Determine the (x, y) coordinate at the center of the cell enclosing the given text.  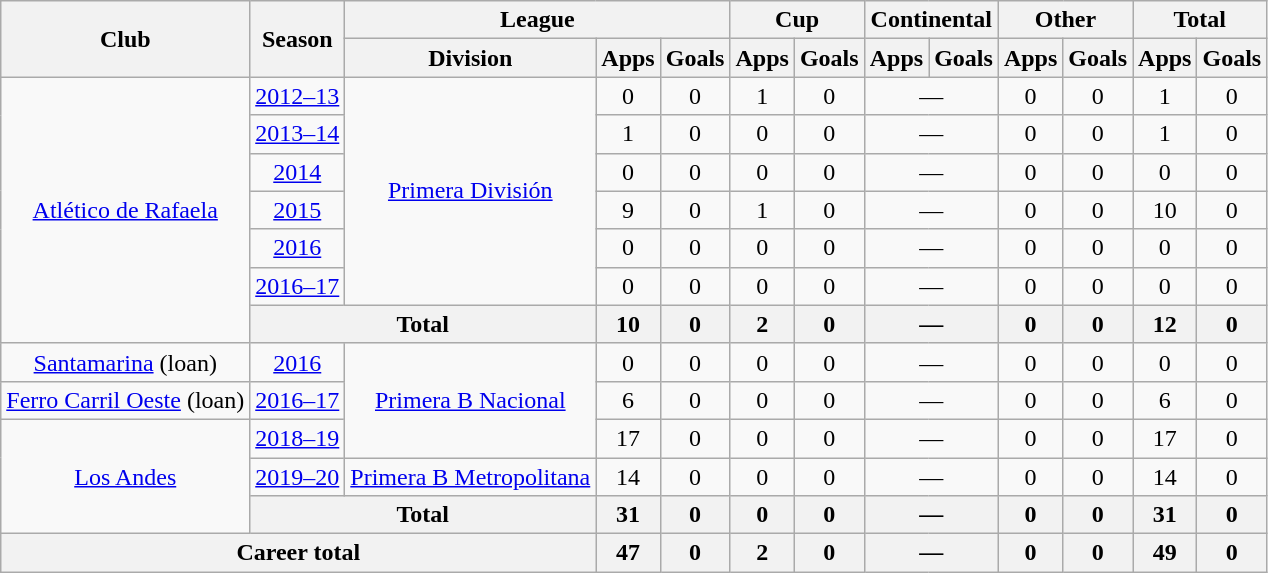
Season (298, 39)
49 (1165, 553)
Continental (931, 20)
2015 (298, 210)
2013–14 (298, 134)
2018–19 (298, 438)
Career total (298, 553)
Cup (797, 20)
2019–20 (298, 477)
9 (628, 210)
Atlético de Rafaela (126, 210)
Division (470, 58)
Primera B Metropolitana (470, 477)
Los Andes (126, 476)
Santamarina (loan) (126, 362)
Primera División (470, 191)
2014 (298, 172)
Primera B Nacional (470, 400)
Ferro Carril Oeste (loan) (126, 400)
Other (1065, 20)
Club (126, 39)
League (538, 20)
2012–13 (298, 96)
12 (1165, 324)
47 (628, 553)
